From the cell containing the given text, extract its center point as [x, y] coordinate. 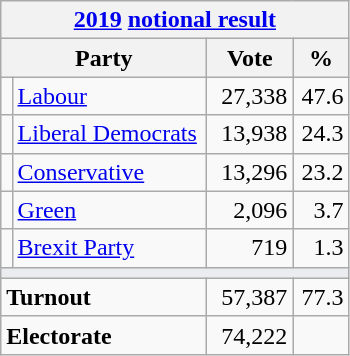
47.6 [321, 96]
2,096 [250, 210]
Labour [110, 96]
Conservative [110, 172]
1.3 [321, 248]
2019 notional result [175, 20]
Electorate [104, 335]
74,222 [250, 335]
Liberal Democrats [110, 134]
23.2 [321, 172]
Green [110, 210]
Brexit Party [110, 248]
24.3 [321, 134]
57,387 [250, 297]
719 [250, 248]
Turnout [104, 297]
13,938 [250, 134]
% [321, 58]
Vote [250, 58]
13,296 [250, 172]
77.3 [321, 297]
3.7 [321, 210]
Party [104, 58]
27,338 [250, 96]
